Scan for the cell matching the given text and deliver its (x, y) coordinate at center. 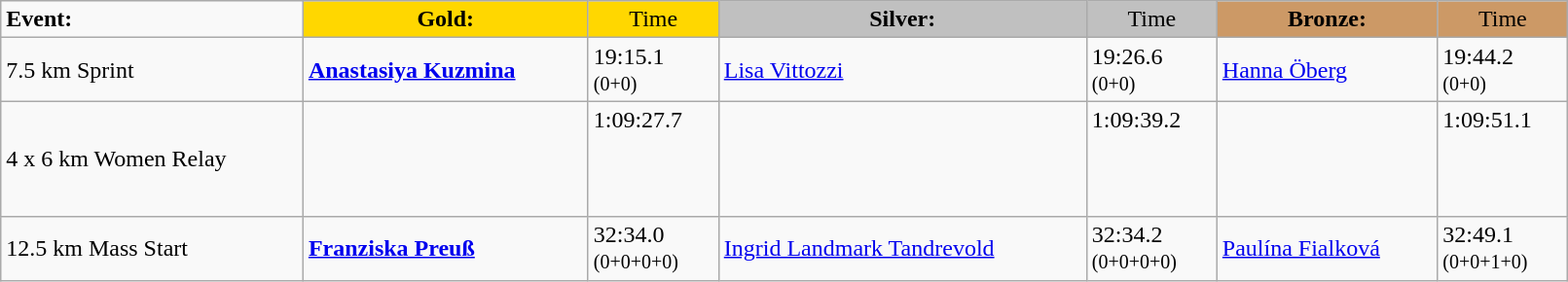
Franziska Preuß (446, 249)
Gold: (446, 19)
19:15.1(0+0) (653, 70)
Ingrid Landmark Tandrevold (902, 249)
19:44.2(0+0) (1503, 70)
Silver: (902, 19)
Anastasiya Kuzmina (446, 70)
32:49.1(0+0+1+0) (1503, 249)
Event: (152, 19)
Hanna Öberg (1327, 70)
19:26.6(0+0) (1151, 70)
7.5 km Sprint (152, 70)
12.5 km Mass Start (152, 249)
1:09:27.7 (653, 159)
32:34.2(0+0+0+0) (1151, 249)
1:09:39.2 (1151, 159)
Bronze: (1327, 19)
4 x 6 km Women Relay (152, 159)
1:09:51.1 (1503, 159)
Lisa Vittozzi (902, 70)
Paulína Fialková (1327, 249)
32:34.0(0+0+0+0) (653, 249)
